Pinpoint the cell where the given text exists, returning its (x, y) midpoint coordinate. 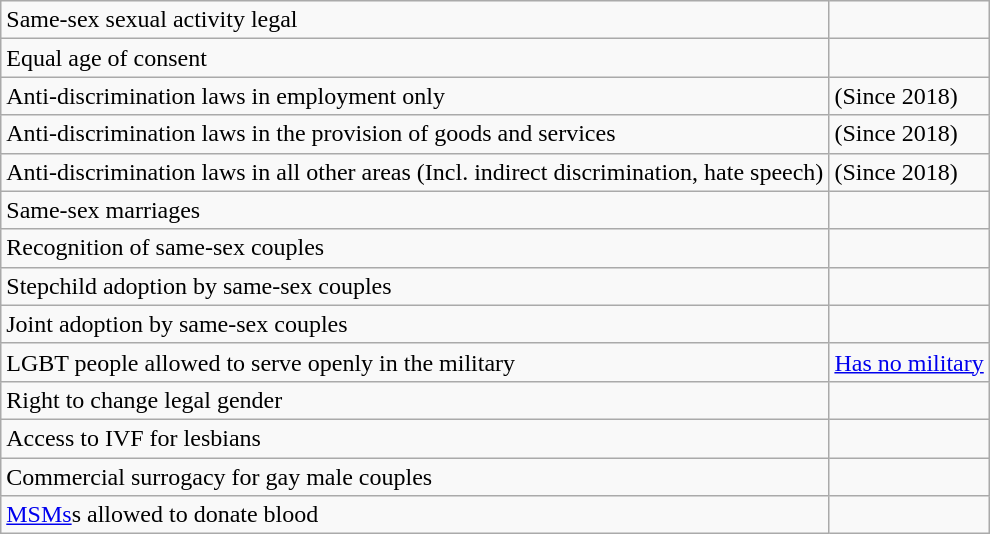
Same-sex sexual activity legal (415, 20)
Access to IVF for lesbians (415, 438)
Stepchild adoption by same-sex couples (415, 286)
MSMss allowed to donate blood (415, 515)
Right to change legal gender (415, 400)
Anti-discrimination laws in employment only (415, 96)
Anti-discrimination laws in all other areas (Incl. indirect discrimination, hate speech) (415, 172)
Has no military (909, 362)
Equal age of consent (415, 58)
Same-sex marriages (415, 210)
Anti-discrimination laws in the provision of goods and services (415, 134)
Recognition of same-sex couples (415, 248)
Joint adoption by same-sex couples (415, 324)
Commercial surrogacy for gay male couples (415, 477)
LGBT people allowed to serve openly in the military (415, 362)
